Identify which cell holds the provided text, then report its (X, Y) central coordinate. 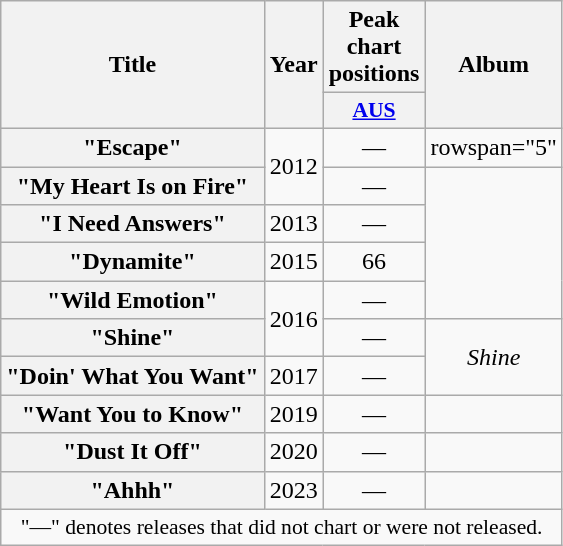
Peak chart positions (374, 47)
"I Need Answers" (132, 224)
2019 (294, 414)
"Doin' What You Want" (132, 376)
2015 (294, 262)
2017 (294, 376)
AUS (374, 111)
"Want You to Know" (132, 414)
2023 (294, 490)
2020 (294, 452)
2016 (294, 319)
"Dynamite" (132, 262)
"Dust It Off" (132, 452)
66 (374, 262)
Shine (494, 357)
2013 (294, 224)
"Ahhh" (132, 490)
Album (494, 65)
"Escape" (132, 147)
Year (294, 65)
rowspan="5" (494, 147)
"—" denotes releases that did not chart or were not released. (282, 527)
Title (132, 65)
"My Heart Is on Fire" (132, 185)
"Wild Emotion" (132, 300)
"Shine" (132, 338)
2012 (294, 166)
